From the cell containing the given text, extract its center point as [x, y] coordinate. 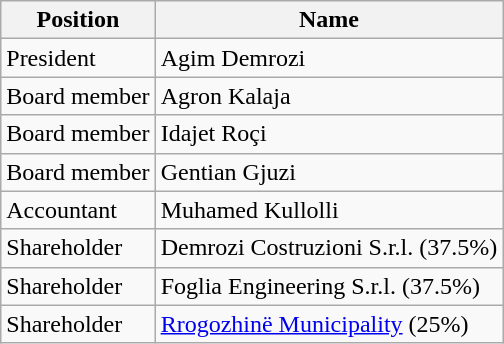
Agron Kalaja [329, 96]
Name [329, 20]
Muhamed Kullolli [329, 210]
Foglia Engineering S.r.l. (37.5%) [329, 286]
Demrozi Costruzioni S.r.l. (37.5%) [329, 248]
Accountant [78, 210]
Idajet Roçi [329, 134]
Agim Demrozi [329, 58]
President [78, 58]
Gentian Gjuzi [329, 172]
Position [78, 20]
Rrogozhinë Municipality (25%) [329, 324]
